Capture the cell that displays the provided text and extract its (X, Y) central coordinate. 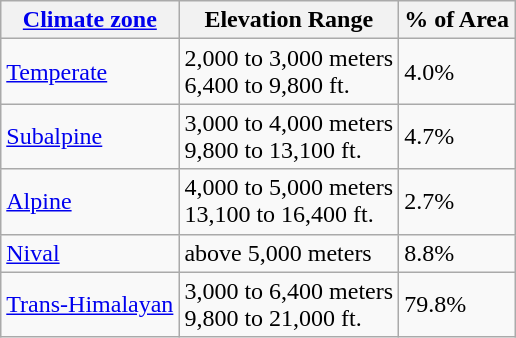
% of Area (457, 20)
Subalpine (90, 136)
3,000 to 4,000 meters9,800 to 13,100 ft. (289, 136)
2.7% (457, 202)
3,000 to 6,400 meters9,800 to 21,000 ft. (289, 304)
2,000 to 3,000 meters6,400 to 9,800 ft. (289, 72)
4,000 to 5,000 meters13,100 to 16,400 ft. (289, 202)
Alpine (90, 202)
8.8% (457, 253)
Elevation Range (289, 20)
Temperate (90, 72)
4.7% (457, 136)
79.8% (457, 304)
Nival (90, 253)
above 5,000 meters (289, 253)
Climate zone (90, 20)
Trans-Himalayan (90, 304)
4.0% (457, 72)
